Locate the cell with the specified text and output its [x, y] center coordinate. 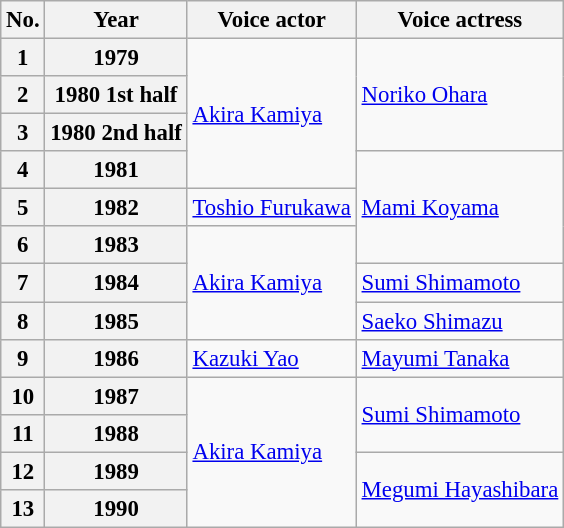
1987 [116, 396]
Toshio Furukawa [272, 208]
1986 [116, 358]
Noriko Ohara [460, 96]
Mayumi Tanaka [460, 358]
13 [23, 509]
1980 1st half [116, 95]
1982 [116, 208]
1980 2nd half [116, 133]
4 [23, 170]
Voice actor [272, 20]
No. [23, 20]
6 [23, 245]
7 [23, 283]
8 [23, 321]
1 [23, 58]
1984 [116, 283]
Kazuki Yao [272, 358]
2 [23, 95]
Saeko Shimazu [460, 321]
10 [23, 396]
1983 [116, 245]
11 [23, 433]
9 [23, 358]
Megumi Hayashibara [460, 490]
1990 [116, 509]
1985 [116, 321]
Mami Koyama [460, 208]
12 [23, 471]
1981 [116, 170]
Year [116, 20]
1979 [116, 58]
5 [23, 208]
1988 [116, 433]
Voice actress [460, 20]
3 [23, 133]
1989 [116, 471]
